Find where the given text appears and provide that cell's center as (X, Y) coordinate. 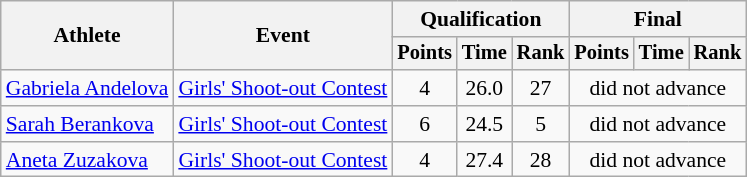
Gabriela Andelova (88, 88)
Qualification (480, 19)
5 (541, 124)
4 (424, 88)
Final (658, 19)
Event (282, 36)
Sarah Berankova (88, 124)
6 (424, 124)
24.5 (484, 124)
27 (541, 88)
26.0 (484, 88)
Athlete (88, 36)
